Pinpoint the cell where the given text exists, returning its (X, Y) midpoint coordinate. 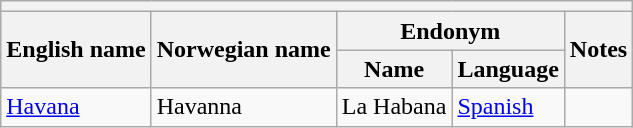
Norwegian name (244, 50)
Endonym (450, 31)
Language (508, 69)
La Habana (394, 107)
Spanish (508, 107)
English name (76, 50)
Name (394, 69)
Havanna (244, 107)
Notes (598, 50)
Havana (76, 107)
